Determine the [X, Y] coordinate at the center of the cell enclosing the given text.  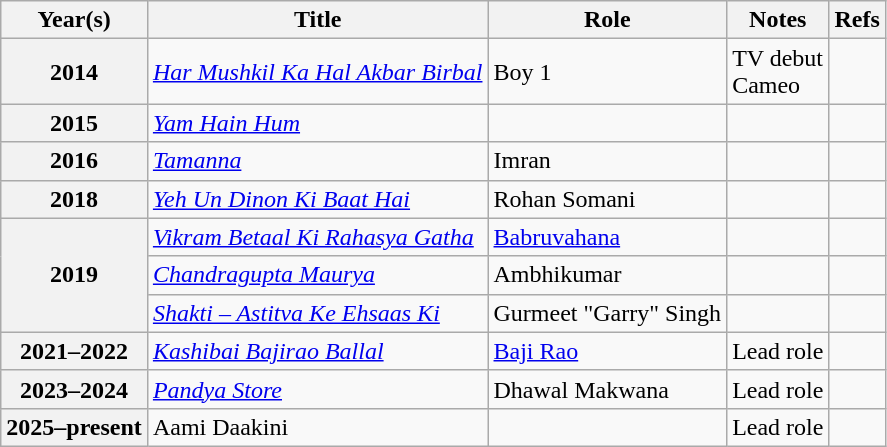
2018 [74, 199]
Har Mushkil Ka Hal Akbar Birbal [318, 72]
Notes [778, 20]
Ambhikumar [608, 275]
Vikram Betaal Ki Rahasya Gatha [318, 237]
2021–2022 [74, 351]
Babruvahana [608, 237]
2023–2024 [74, 389]
Chandragupta Maurya [318, 275]
Shakti – Astitva Ke Ehsaas Ki [318, 313]
Gurmeet "Garry" Singh [608, 313]
TV debutCameo [778, 72]
Aami Daakini [318, 427]
2015 [74, 123]
2016 [74, 161]
Baji Rao [608, 351]
Pandya Store [318, 389]
Kashibai Bajirao Ballal [318, 351]
2019 [74, 275]
Imran [608, 161]
2025–present [74, 427]
Rohan Somani [608, 199]
Yam Hain Hum [318, 123]
2014 [74, 72]
Dhawal Makwana [608, 389]
Yeh Un Dinon Ki Baat Hai [318, 199]
Role [608, 20]
Title [318, 20]
Year(s) [74, 20]
Tamanna [318, 161]
Refs [857, 20]
Boy 1 [608, 72]
